Capture the cell that displays the provided text and extract its (X, Y) central coordinate. 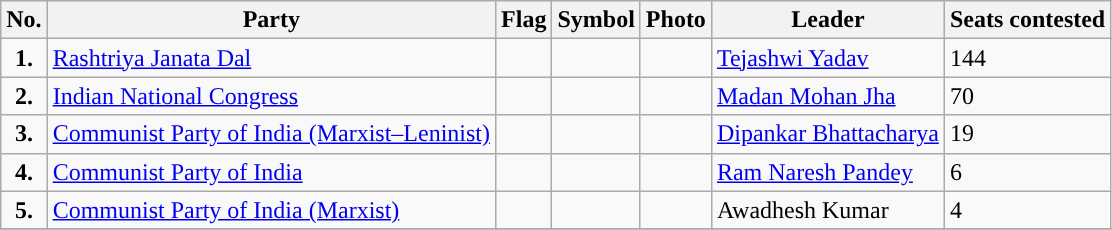
Leader (828, 20)
Communist Party of India (271, 172)
1. (24, 58)
70 (1027, 96)
Indian National Congress (271, 96)
Madan Mohan Jha (828, 96)
Symbol (596, 20)
6 (1027, 172)
144 (1027, 58)
Dipankar Bhattacharya (828, 134)
Communist Party of India (Marxist) (271, 210)
Party (271, 20)
Seats contested (1027, 20)
Flag (524, 20)
Tejashwi Yadav (828, 58)
2. (24, 96)
4. (24, 172)
19 (1027, 134)
5. (24, 210)
Communist Party of India (Marxist–Leninist) (271, 134)
Photo (676, 20)
Ram Naresh Pandey (828, 172)
Rashtriya Janata Dal (271, 58)
3. (24, 134)
No. (24, 20)
Awadhesh Kumar (828, 210)
4 (1027, 210)
